Search for the cell housing the specified text and yield its (X, Y) center coordinate. 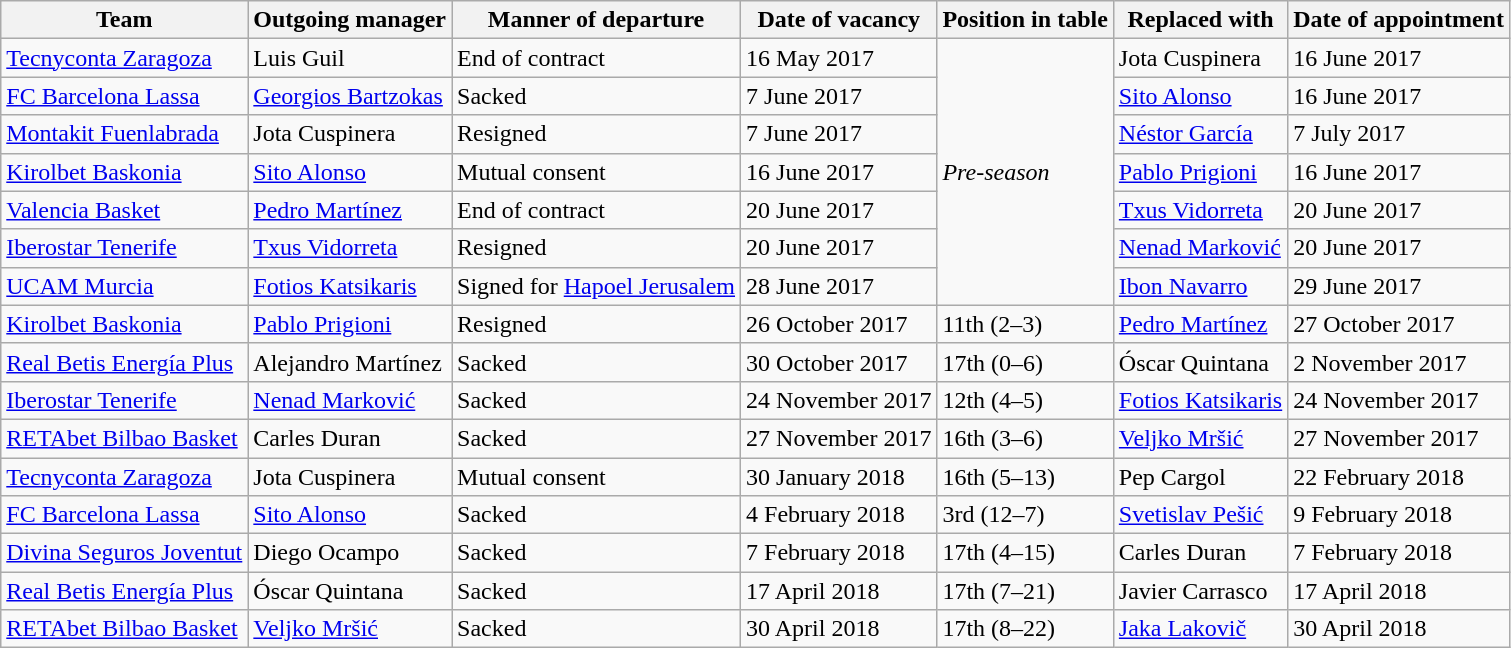
16th (3–6) (1025, 438)
Pre-season (1025, 172)
Alejandro Martínez (350, 362)
Team (124, 20)
17th (0–6) (1025, 362)
17th (4–15) (1025, 553)
Replaced with (1200, 20)
Manner of departure (596, 20)
26 October 2017 (839, 324)
Georgios Bartzokas (350, 96)
28 June 2017 (839, 286)
Outgoing manager (350, 20)
30 October 2017 (839, 362)
Diego Ocampo (350, 553)
Svetislav Pešić (1200, 515)
17th (8–22) (1025, 629)
4 February 2018 (839, 515)
7 July 2017 (1399, 134)
3rd (12–7) (1025, 515)
27 October 2017 (1399, 324)
2 November 2017 (1399, 362)
Date of appointment (1399, 20)
16th (5–13) (1025, 477)
Position in table (1025, 20)
Ibon Navarro (1200, 286)
29 June 2017 (1399, 286)
12th (4–5) (1025, 400)
Pep Cargol (1200, 477)
Javier Carrasco (1200, 591)
Luis Guil (350, 58)
Jaka Lakovič (1200, 629)
16 May 2017 (839, 58)
Montakit Fuenlabrada (124, 134)
Valencia Basket (124, 210)
22 February 2018 (1399, 477)
Date of vacancy (839, 20)
Signed for Hapoel Jerusalem (596, 286)
Divina Seguros Joventut (124, 553)
17th (7–21) (1025, 591)
9 February 2018 (1399, 515)
30 January 2018 (839, 477)
11th (2–3) (1025, 324)
Néstor García (1200, 134)
UCAM Murcia (124, 286)
